For the text-containing cell, return its midpoint in [x, y] coordinate format. 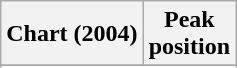
Chart (2004) [72, 34]
Peakposition [189, 34]
